Find where the given text appears and provide that cell's center as [X, Y] coordinate. 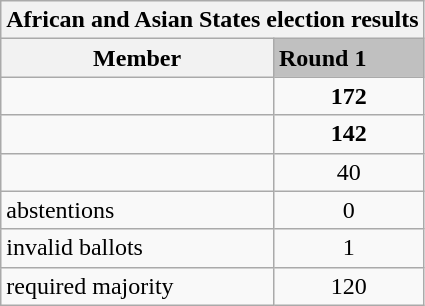
120 [348, 286]
0 [348, 210]
invalid ballots [138, 248]
Round 1 [348, 58]
1 [348, 248]
40 [348, 172]
142 [348, 134]
Member [138, 58]
abstentions [138, 210]
African and Asian States election results [212, 20]
172 [348, 96]
required majority [138, 286]
